Provide the (X, Y) coordinate of the cell's center where the given text is located.  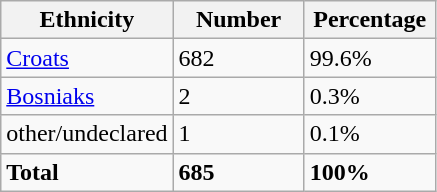
685 (238, 172)
other/undeclared (87, 134)
Number (238, 20)
Croats (87, 58)
0.3% (370, 96)
2 (238, 96)
99.6% (370, 58)
Percentage (370, 20)
0.1% (370, 134)
100% (370, 172)
Bosniaks (87, 96)
Ethnicity (87, 20)
682 (238, 58)
1 (238, 134)
Total (87, 172)
